Capture the cell that displays the provided text and extract its [x, y] central coordinate. 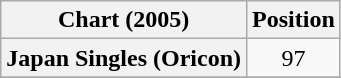
97 [294, 58]
Japan Singles (Oricon) [124, 58]
Chart (2005) [124, 20]
Position [294, 20]
